Output the (X, Y) coordinate of the center of the cell containing the given text.  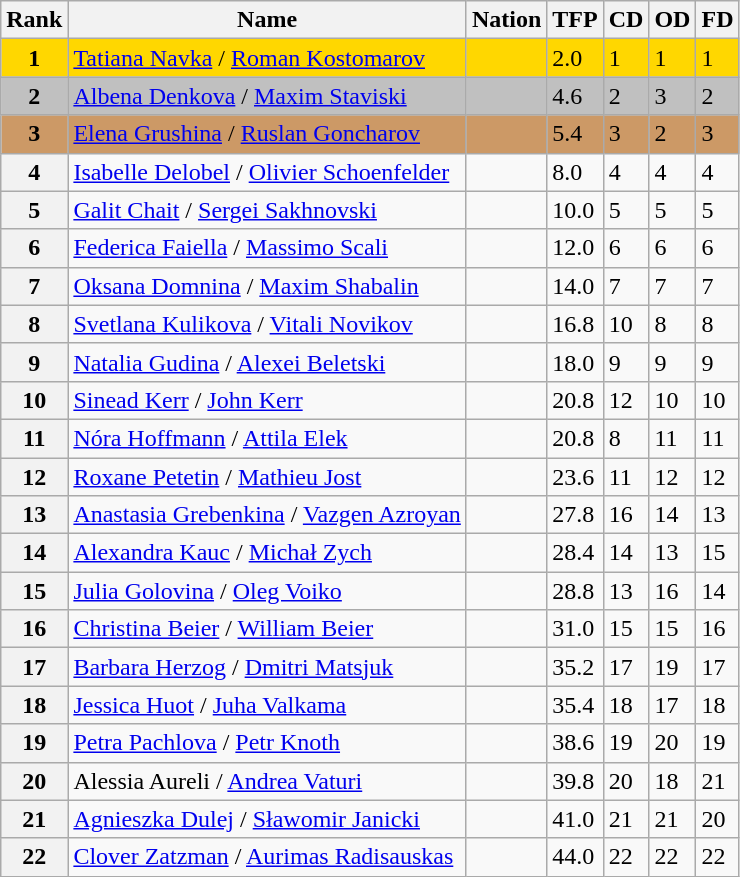
2.0 (575, 58)
28.4 (575, 553)
41.0 (575, 819)
38.6 (575, 743)
Nóra Hoffmann / Attila Elek (268, 438)
Clover Zatzman / Aurimas Radisauskas (268, 857)
Anastasia Grebenkina / Vazgen Azroyan (268, 515)
Rank (34, 20)
Christina Beier / William Beier (268, 629)
Oksana Domnina / Maxim Shabalin (268, 286)
44.0 (575, 857)
Tatiana Navka / Roman Kostomarov (268, 58)
Alexandra Kauc / Michał Zych (268, 553)
Nation (506, 20)
27.8 (575, 515)
Agnieszka Dulej / Sławomir Janicki (268, 819)
Elena Grushina / Ruslan Goncharov (268, 134)
35.2 (575, 667)
Jessica Huot / Juha Valkama (268, 705)
Svetlana Kulikova / Vitali Novikov (268, 324)
12.0 (575, 248)
23.6 (575, 477)
14.0 (575, 286)
TFP (575, 20)
Isabelle Delobel / Olivier Schoenfelder (268, 172)
4.6 (575, 96)
18.0 (575, 362)
16.8 (575, 324)
Name (268, 20)
Alessia Aureli / Andrea Vaturi (268, 781)
10.0 (575, 210)
35.4 (575, 705)
39.8 (575, 781)
31.0 (575, 629)
Sinead Kerr / John Kerr (268, 400)
Albena Denkova / Maxim Staviski (268, 96)
Barbara Herzog / Dmitri Matsjuk (268, 667)
FD (718, 20)
CD (626, 20)
28.8 (575, 591)
Galit Chait / Sergei Sakhnovski (268, 210)
5.4 (575, 134)
Natalia Gudina / Alexei Beletski (268, 362)
Roxane Petetin / Mathieu Jost (268, 477)
Federica Faiella / Massimo Scali (268, 248)
Petra Pachlova / Petr Knoth (268, 743)
OD (672, 20)
Julia Golovina / Oleg Voiko (268, 591)
8.0 (575, 172)
